For the text-containing cell, return its midpoint in [x, y] coordinate format. 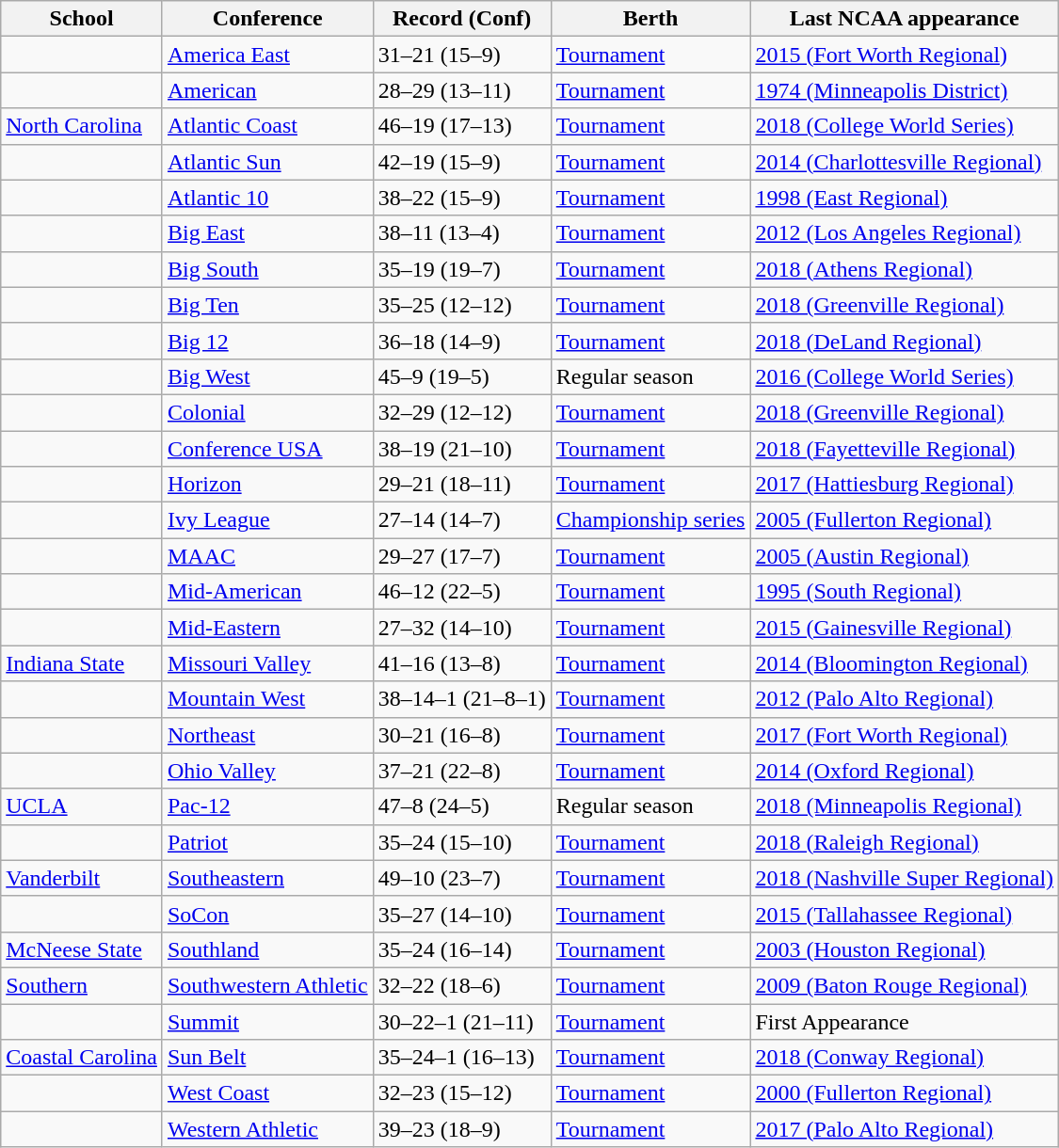
Big Ten [267, 305]
Big 12 [267, 341]
UCLA [82, 806]
School [82, 19]
Southland [267, 949]
32–23 (15–12) [461, 1093]
Atlantic Sun [267, 162]
2012 (Palo Alto Regional) [905, 699]
2015 (Gainesville Regional) [905, 628]
35–24 (16–14) [461, 949]
30–21 (16–8) [461, 735]
38–22 (15–9) [461, 198]
America East [267, 55]
2014 (Charlottesville Regional) [905, 162]
West Coast [267, 1093]
35–24 (15–10) [461, 842]
35–25 (12–12) [461, 305]
McNeese State [82, 949]
Sun Belt [267, 1058]
Patriot [267, 842]
2018 (Fayetteville Regional) [905, 449]
Record (Conf) [461, 19]
2018 (Athens Regional) [905, 269]
Southwestern Athletic [267, 985]
2018 (Minneapolis Regional) [905, 806]
2017 (Palo Alto Regional) [905, 1129]
Ivy League [267, 520]
Ohio Valley [267, 771]
Mountain West [267, 699]
Berth [650, 19]
Championship series [650, 520]
49–10 (23–7) [461, 878]
First Appearance [905, 1021]
North Carolina [82, 126]
2018 (Conway Regional) [905, 1058]
Summit [267, 1021]
2005 (Fullerton Regional) [905, 520]
28–29 (13–11) [461, 90]
2015 (Tallahassee Regional) [905, 914]
Colonial [267, 412]
Atlantic 10 [267, 198]
SoCon [267, 914]
Pac-12 [267, 806]
Indiana State [82, 663]
39–23 (18–9) [461, 1129]
46–19 (17–13) [461, 126]
Mid-Eastern [267, 628]
32–29 (12–12) [461, 412]
1995 (South Regional) [905, 592]
2017 (Fort Worth Regional) [905, 735]
42–19 (15–9) [461, 162]
Coastal Carolina [82, 1058]
Southeastern [267, 878]
32–22 (18–6) [461, 985]
2012 (Los Angeles Regional) [905, 233]
Mid-American [267, 592]
Vanderbilt [82, 878]
2003 (Houston Regional) [905, 949]
2018 (DeLand Regional) [905, 341]
2018 (College World Series) [905, 126]
2000 (Fullerton Regional) [905, 1093]
2014 (Oxford Regional) [905, 771]
31–21 (15–9) [461, 55]
MAAC [267, 556]
38–14–1 (21–8–1) [461, 699]
27–14 (14–7) [461, 520]
Big South [267, 269]
2009 (Baton Rouge Regional) [905, 985]
Southern [82, 985]
38–19 (21–10) [461, 449]
27–32 (14–10) [461, 628]
2014 (Bloomington Regional) [905, 663]
2016 (College World Series) [905, 376]
45–9 (19–5) [461, 376]
37–21 (22–8) [461, 771]
35–19 (19–7) [461, 269]
29–27 (17–7) [461, 556]
47–8 (24–5) [461, 806]
Big East [267, 233]
29–21 (18–11) [461, 485]
35–27 (14–10) [461, 914]
Northeast [267, 735]
American [267, 90]
Horizon [267, 485]
Western Athletic [267, 1129]
1998 (East Regional) [905, 198]
Conference USA [267, 449]
2015 (Fort Worth Regional) [905, 55]
30–22–1 (21–11) [461, 1021]
2018 (Raleigh Regional) [905, 842]
38–11 (13–4) [461, 233]
2018 (Nashville Super Regional) [905, 878]
Big West [267, 376]
46–12 (22–5) [461, 592]
Conference [267, 19]
Missouri Valley [267, 663]
Atlantic Coast [267, 126]
2005 (Austin Regional) [905, 556]
1974 (Minneapolis District) [905, 90]
2017 (Hattiesburg Regional) [905, 485]
41–16 (13–8) [461, 663]
Last NCAA appearance [905, 19]
35–24–1 (16–13) [461, 1058]
36–18 (14–9) [461, 341]
